Return the [X, Y] coordinate for the center point of the cell that contains the specified text.  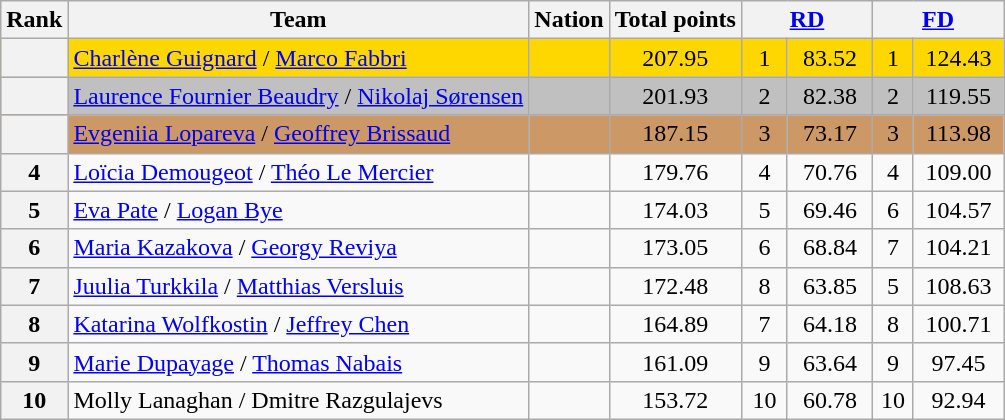
RD [806, 20]
68.84 [830, 248]
83.52 [830, 58]
124.43 [958, 58]
187.15 [675, 134]
69.46 [830, 210]
Katarina Wolfkostin / Jeffrey Chen [298, 324]
Evgeniia Lopareva / Geoffrey Brissaud [298, 134]
100.71 [958, 324]
82.38 [830, 96]
Juulia Turkkila / Matthias Versluis [298, 286]
Charlène Guignard / Marco Fabbri [298, 58]
73.17 [830, 134]
60.78 [830, 400]
153.72 [675, 400]
FD [938, 20]
92.94 [958, 400]
164.89 [675, 324]
104.57 [958, 210]
Loïcia Demougeot / Théo Le Mercier [298, 172]
108.63 [958, 286]
64.18 [830, 324]
Team [298, 20]
63.64 [830, 362]
Molly Lanaghan / Dmitre Razgulajevs [298, 400]
Maria Kazakova / Georgy Reviya [298, 248]
Laurence Fournier Beaudry / Nikolaj Sørensen [298, 96]
172.48 [675, 286]
Nation [569, 20]
173.05 [675, 248]
Total points [675, 20]
161.09 [675, 362]
Marie Dupayage / Thomas Nabais [298, 362]
179.76 [675, 172]
63.85 [830, 286]
207.95 [675, 58]
119.55 [958, 96]
97.45 [958, 362]
70.76 [830, 172]
Eva Pate / Logan Bye [298, 210]
113.98 [958, 134]
104.21 [958, 248]
174.03 [675, 210]
109.00 [958, 172]
201.93 [675, 96]
Rank [34, 20]
